Identify which cell holds the provided text, then report its [x, y] central coordinate. 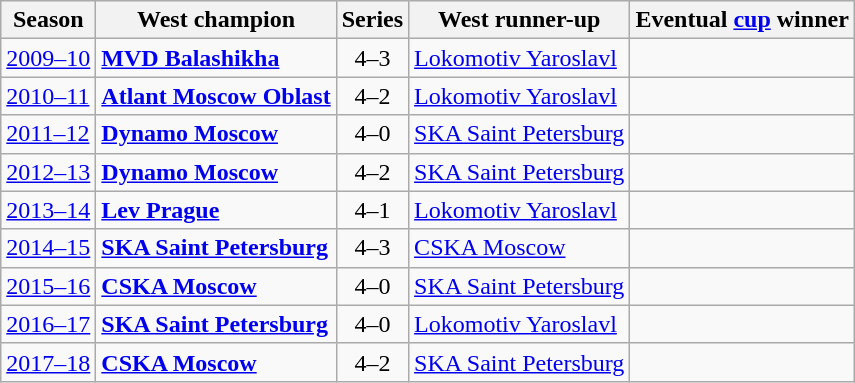
Atlant Moscow Oblast [216, 96]
4–1 [372, 210]
2014–15 [48, 248]
2009–10 [48, 58]
2011–12 [48, 134]
Eventual cup winner [742, 20]
West runner-up [520, 20]
MVD Balashikha [216, 58]
2017–18 [48, 362]
2013–14 [48, 210]
2015–16 [48, 286]
Series [372, 20]
Season [48, 20]
Lev Prague [216, 210]
2012–13 [48, 172]
West champion [216, 20]
2010–11 [48, 96]
2016–17 [48, 324]
